For the text-containing cell, return its midpoint in [x, y] coordinate format. 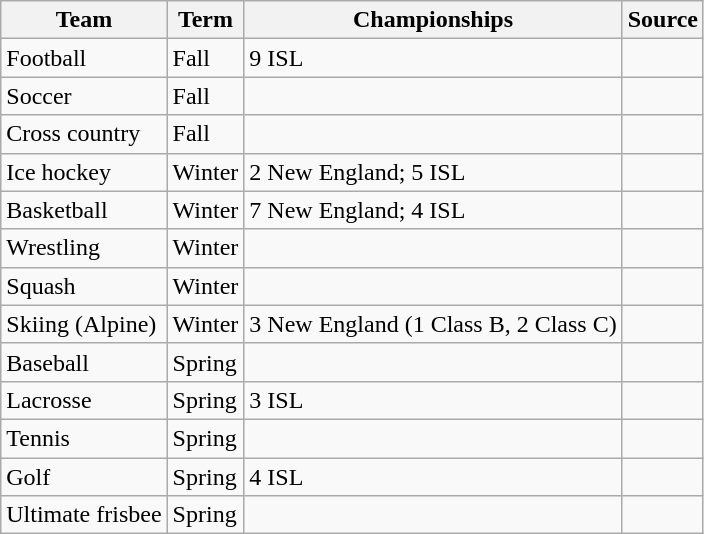
Ultimate frisbee [84, 515]
Team [84, 20]
Tennis [84, 438]
2 New England; 5 ISL [433, 172]
Baseball [84, 362]
Wrestling [84, 248]
Squash [84, 286]
Football [84, 58]
Source [662, 20]
4 ISL [433, 477]
Term [206, 20]
Golf [84, 477]
Soccer [84, 96]
Skiing (Alpine) [84, 324]
Ice hockey [84, 172]
3 New England (1 Class B, 2 Class C) [433, 324]
Cross country [84, 134]
Lacrosse [84, 400]
9 ISL [433, 58]
Championships [433, 20]
7 New England; 4 ISL [433, 210]
3 ISL [433, 400]
Basketball [84, 210]
